Capture the cell that displays the provided text and extract its (X, Y) central coordinate. 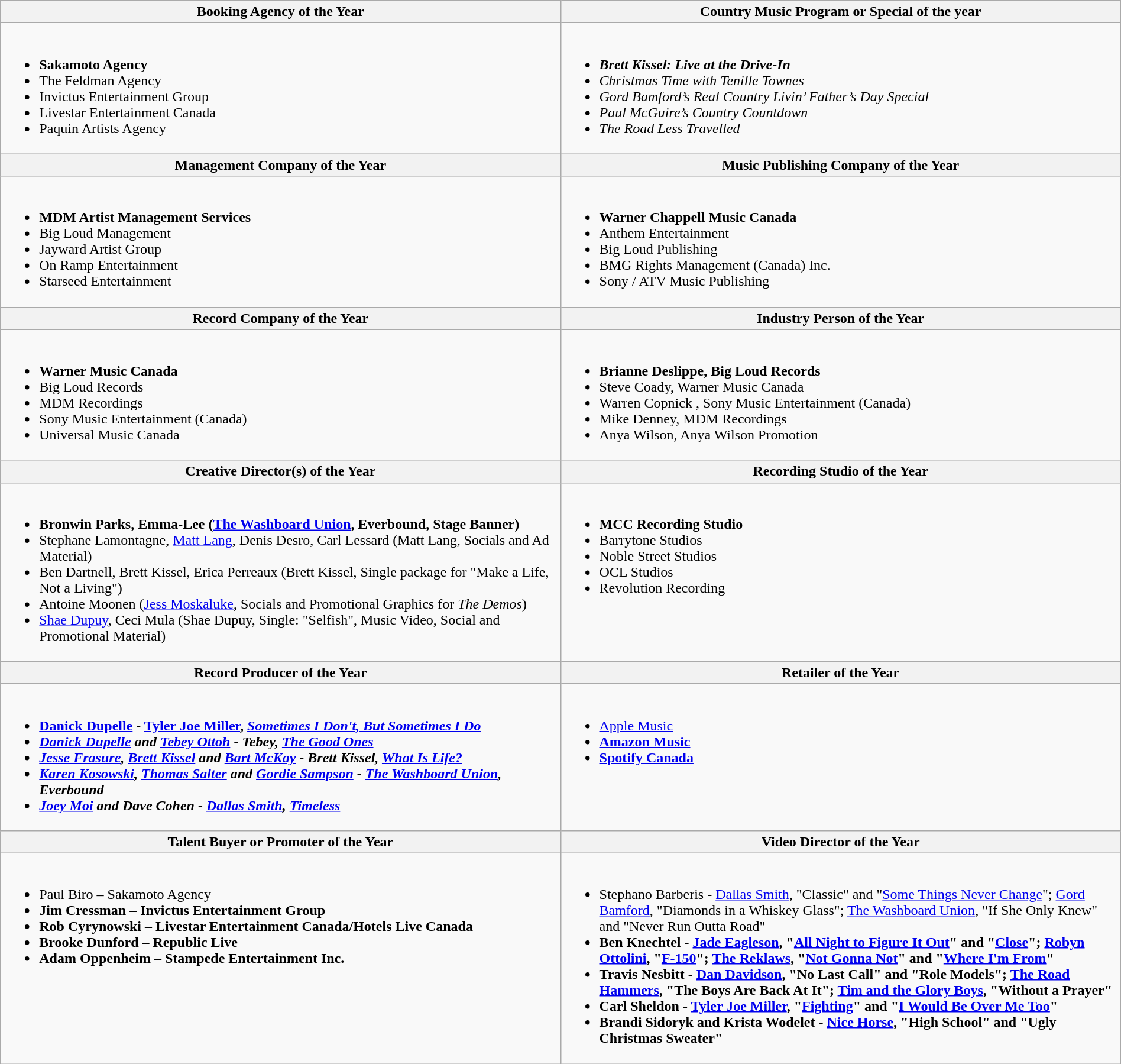
Video Director of the Year (841, 842)
Sakamoto AgencyThe Feldman AgencyInvictus Entertainment GroupLivestar Entertainment CanadaPaquin Artists Agency (280, 89)
Talent Buyer or Promoter of the Year (280, 842)
Country Music Program or Special of the year (841, 12)
Retailer of the Year (841, 672)
Apple MusicAmazon MusicSpotify Canada (841, 757)
MDM Artist Management ServicesBig Loud ManagementJayward Artist GroupOn Ramp EntertainmentStarseed Entertainment (280, 241)
Warner Music CanadaBig Loud RecordsMDM RecordingsSony Music Entertainment (Canada)Universal Music Canada (280, 395)
MCC Recording StudioBarrytone StudiosNoble Street StudiosOCL StudiosRevolution Recording (841, 572)
Management Company of the Year (280, 165)
Record Producer of the Year (280, 672)
Warner Chappell Music CanadaAnthem EntertainmentBig Loud PublishingBMG Rights Management (Canada) Inc.Sony / ATV Music Publishing (841, 241)
Record Company of the Year (280, 318)
Industry Person of the Year (841, 318)
Booking Agency of the Year (280, 12)
Music Publishing Company of the Year (841, 165)
Creative Director(s) of the Year (280, 471)
Recording Studio of the Year (841, 471)
